Scan for the cell matching the given text and deliver its (x, y) coordinate at center. 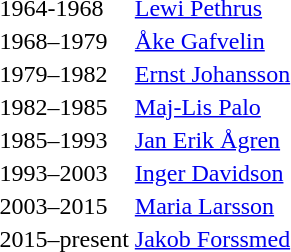
Ernst Johansson (212, 74)
Jan Erik Ågren (212, 140)
Åke Gafvelin (212, 41)
Maria Larsson (212, 206)
Maj-Lis Palo (212, 107)
Inger Davidson (212, 173)
